Identify which cell holds the provided text, then report its (X, Y) central coordinate. 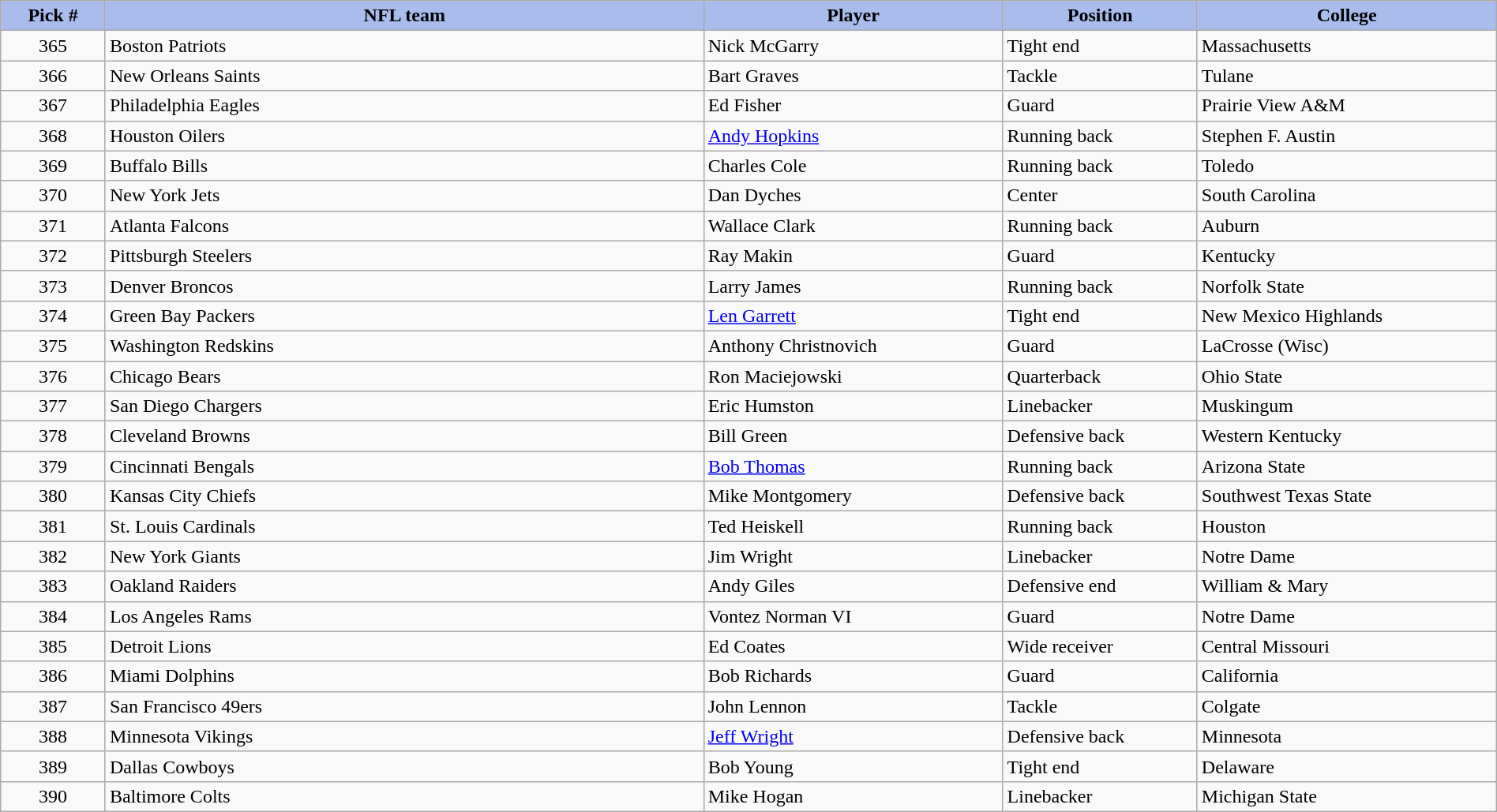
Ted Heiskell (853, 526)
384 (54, 616)
Massachusetts (1347, 46)
Washington Redskins (404, 346)
Cleveland Browns (404, 436)
College (1347, 16)
New York Jets (404, 196)
Position (1100, 16)
Oakland Raiders (404, 586)
380 (54, 496)
Norfolk State (1347, 286)
Arizona State (1347, 466)
Chicago Bears (404, 376)
Ohio State (1347, 376)
374 (54, 316)
New Orleans Saints (404, 76)
Atlanta Falcons (404, 226)
Buffalo Bills (404, 166)
Nick McGarry (853, 46)
Kentucky (1347, 256)
New Mexico Highlands (1347, 316)
Prairie View A&M (1347, 106)
South Carolina (1347, 196)
375 (54, 346)
Central Missouri (1347, 646)
369 (54, 166)
390 (54, 796)
376 (54, 376)
Houston (1347, 526)
Ray Makin (853, 256)
Jeff Wright (853, 736)
Philadelphia Eagles (404, 106)
377 (54, 406)
368 (54, 136)
382 (54, 556)
California (1347, 676)
St. Louis Cardinals (404, 526)
Southwest Texas State (1347, 496)
Minnesota Vikings (404, 736)
Los Angeles Rams (404, 616)
Bob Richards (853, 676)
Stephen F. Austin (1347, 136)
Charles Cole (853, 166)
Player (853, 16)
373 (54, 286)
Quarterback (1100, 376)
Eric Humston (853, 406)
Dallas Cowboys (404, 766)
381 (54, 526)
379 (54, 466)
Minnesota (1347, 736)
Detroit Lions (404, 646)
Muskingum (1347, 406)
Mike Montgomery (853, 496)
Len Garrett (853, 316)
385 (54, 646)
Cincinnati Bengals (404, 466)
Andy Hopkins (853, 136)
365 (54, 46)
Baltimore Colts (404, 796)
Bill Green (853, 436)
378 (54, 436)
Ed Fisher (853, 106)
San Diego Chargers (404, 406)
371 (54, 226)
386 (54, 676)
Ron Maciejowski (853, 376)
Vontez Norman VI (853, 616)
Colgate (1347, 706)
Bart Graves (853, 76)
366 (54, 76)
367 (54, 106)
389 (54, 766)
Ed Coates (853, 646)
Toledo (1347, 166)
Center (1100, 196)
William & Mary (1347, 586)
LaCrosse (Wisc) (1347, 346)
Wide receiver (1100, 646)
Green Bay Packers (404, 316)
Dan Dyches (853, 196)
Kansas City Chiefs (404, 496)
388 (54, 736)
NFL team (404, 16)
372 (54, 256)
Bob Young (853, 766)
New York Giants (404, 556)
John Lennon (853, 706)
Bob Thomas (853, 466)
Michigan State (1347, 796)
Larry James (853, 286)
Andy Giles (853, 586)
Tulane (1347, 76)
387 (54, 706)
Denver Broncos (404, 286)
Wallace Clark (853, 226)
Anthony Christnovich (853, 346)
Pittsburgh Steelers (404, 256)
Mike Hogan (853, 796)
Pick # (54, 16)
Auburn (1347, 226)
370 (54, 196)
Houston Oilers (404, 136)
Boston Patriots (404, 46)
Western Kentucky (1347, 436)
San Francisco 49ers (404, 706)
Defensive end (1100, 586)
Miami Dolphins (404, 676)
383 (54, 586)
Jim Wright (853, 556)
Delaware (1347, 766)
